Provide the (x, y) coordinate of the cell's center where the given text is located.  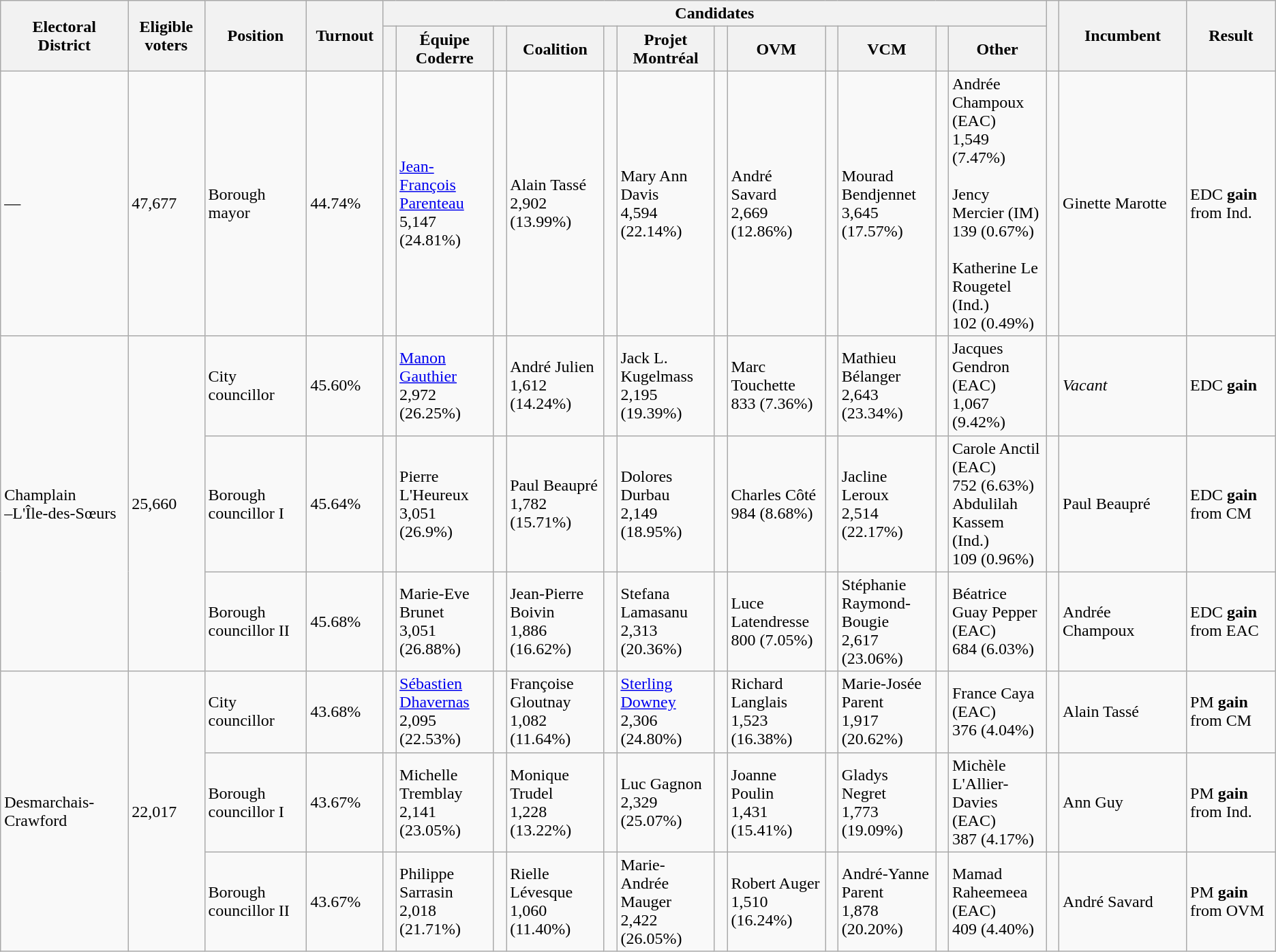
Position (256, 35)
45.68% (345, 621)
Other (997, 49)
Béatrice Guay Pepper (EAC)684 (6.03%) (997, 621)
PM gain from OVM (1231, 902)
Candidates (714, 14)
France Caya (EAC)376 (4.04%) (997, 711)
Incumbent (1123, 35)
EDC gain from Ind. (1231, 203)
Mathieu Bélanger2,643 (23.34%) (886, 386)
André Savard2,669 (12.86%) (776, 203)
PM gain from CM (1231, 711)
Marc Touchette833 (7.36%) (776, 386)
Alain Tassé2,902 (13.99%) (555, 203)
Françoise Gloutnay1,082 (11.64%) (555, 711)
Ginette Marotte (1123, 203)
André Julien1,612 (14.24%) (555, 386)
22,017 (166, 811)
Mourad Bendjennet3,645 (17.57%) (886, 203)
Monique Trudel1,228 (13.22%) (555, 802)
Andrée Champoux (1123, 621)
Joanne Poulin1,431 (15.41%) (776, 802)
Stéphanie Raymond-Bougie2,617 (23.06%) (886, 621)
Équipe Coderre (444, 49)
Jean-Pierre Boivin1,886 (16.62%) (555, 621)
Michèle L'Allier-Davies (EAC)387 (4.17%) (997, 802)
Jack L. Kugelmass2,195 (19.39%) (665, 386)
Luce Latendresse800 (7.05%) (776, 621)
Andrée Champoux (EAC)1,549(7.47%)Jency Mercier (IM)139 (0.67%)Katherine Le Rougetel (Ind.)102 (0.49%) (997, 203)
Sterling Downey2,306 (24.80%) (665, 711)
Alain Tassé (1123, 711)
Projet Montréal (665, 49)
Electoral District (64, 35)
43.68% (345, 711)
Vacant (1123, 386)
Turnout (345, 35)
Ann Guy (1123, 802)
25,660 (166, 504)
Sébastien Dhavernas2,095 (22.53%) (444, 711)
Dolores Durbau2,149 (18.95%) (665, 504)
Luc Gagnon2,329 (25.07%) (665, 802)
Borough mayor (256, 203)
Jacline Leroux2,514 (22.17%) (886, 504)
Charles Côté984 (8.68%) (776, 504)
Champlain–L'Île-des-Sœurs (64, 504)
Rielle Lévesque1,060 (11.40%) (555, 902)
Manon Gauthier2,972 (26.25%) (444, 386)
47,677 (166, 203)
45.64% (345, 504)
Eligible voters (166, 35)
OVM (776, 49)
Jean-François Parenteau5,147 (24.81%) (444, 203)
Result (1231, 35)
Marie-Andrée Mauger2,422 (26.05%) (665, 902)
Robert Auger1,510 (16.24%) (776, 902)
Paul Beaupré (1123, 504)
EDC gain from EAC (1231, 621)
Richard Langlais1,523 (16.38%) (776, 711)
Philippe Sarrasin2,018 (21.71%) (444, 902)
— (64, 203)
Jacques Gendron (EAC)1,067 (9.42%) (997, 386)
PM gain from Ind. (1231, 802)
Coalition (555, 49)
Pierre L'Heureux3,051 (26.9%) (444, 504)
44.74% (345, 203)
VCM (886, 49)
45.60% (345, 386)
EDC gain (1231, 386)
Marie-Josée Parent1,917 (20.62%) (886, 711)
Gladys Negret1,773 (19.09%) (886, 802)
André-Yanne Parent1,878 (20.20%) (886, 902)
Mamad Raheemeea (EAC)409 (4.40%) (997, 902)
Carole Anctil (EAC)752 (6.63%)Abdulilah Kassem (Ind.)109 (0.96%) (997, 504)
André Savard (1123, 902)
Mary Ann Davis4,594 (22.14%) (665, 203)
Michelle Tremblay2,141 (23.05%) (444, 802)
Stefana Lamasanu2,313 (20.36%) (665, 621)
Marie-Eve Brunet3,051 (26.88%) (444, 621)
Desmarchais-Crawford (64, 811)
EDC gain from CM (1231, 504)
Paul Beaupré1,782 (15.71%) (555, 504)
